Determine the [X, Y] coordinate at the center of the cell enclosing the given text.  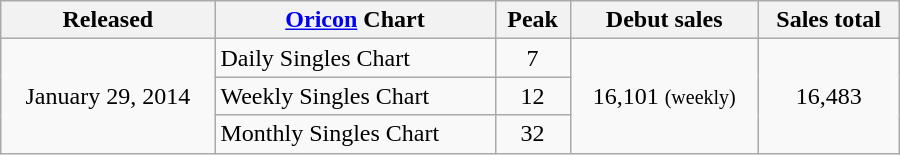
Oricon Chart [355, 20]
Monthly Singles Chart [355, 134]
16,101 (weekly) [664, 96]
Weekly Singles Chart [355, 96]
12 [532, 96]
Daily Singles Chart [355, 58]
Peak [532, 20]
32 [532, 134]
Sales total [828, 20]
Debut sales [664, 20]
7 [532, 58]
16,483 [828, 96]
January 29, 2014 [108, 96]
Released [108, 20]
